Identify which cell holds the provided text, then report its (X, Y) central coordinate. 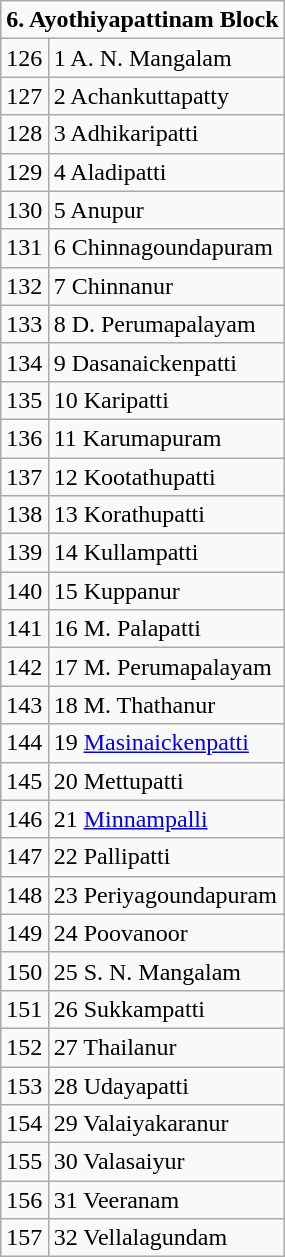
144 (24, 743)
134 (24, 362)
14 Kullampatti (166, 553)
28 Udayapatti (166, 1085)
17 M. Perumapalayam (166, 667)
21 Minnampalli (166, 819)
10 Karipatti (166, 400)
7 Chinnanur (166, 286)
4 Aladipatti (166, 172)
27 Thailanur (166, 1047)
139 (24, 553)
19 Masinaickenpatti (166, 743)
149 (24, 933)
22 Pallipatti (166, 857)
153 (24, 1085)
136 (24, 438)
154 (24, 1124)
26 Sukkampatti (166, 1009)
23 Periyagoundapuram (166, 895)
126 (24, 58)
148 (24, 895)
145 (24, 781)
129 (24, 172)
29 Valaiyakaranur (166, 1124)
15 Kuppanur (166, 591)
12 Kootathupatti (166, 477)
9 Dasanaickenpatti (166, 362)
138 (24, 515)
137 (24, 477)
143 (24, 705)
8 D. Perumapalayam (166, 324)
147 (24, 857)
16 M. Palapatti (166, 629)
20 Mettupatti (166, 781)
132 (24, 286)
18 M. Thathanur (166, 705)
6. Ayothiyapattinam Block (142, 20)
3 Adhikaripatti (166, 134)
141 (24, 629)
11 Karumapuram (166, 438)
30 Valasaiyur (166, 1162)
130 (24, 210)
151 (24, 1009)
5 Anupur (166, 210)
150 (24, 971)
24 Poovanoor (166, 933)
31 Veeranam (166, 1200)
133 (24, 324)
152 (24, 1047)
128 (24, 134)
142 (24, 667)
140 (24, 591)
2 Achankuttapatty (166, 96)
135 (24, 400)
127 (24, 96)
6 Chinnagoundapuram (166, 248)
32 Vellalagundam (166, 1238)
131 (24, 248)
157 (24, 1238)
1 A. N. Mangalam (166, 58)
25 S. N. Mangalam (166, 971)
146 (24, 819)
155 (24, 1162)
13 Korathupatti (166, 515)
156 (24, 1200)
